For the text-containing cell, return its midpoint in (x, y) coordinate format. 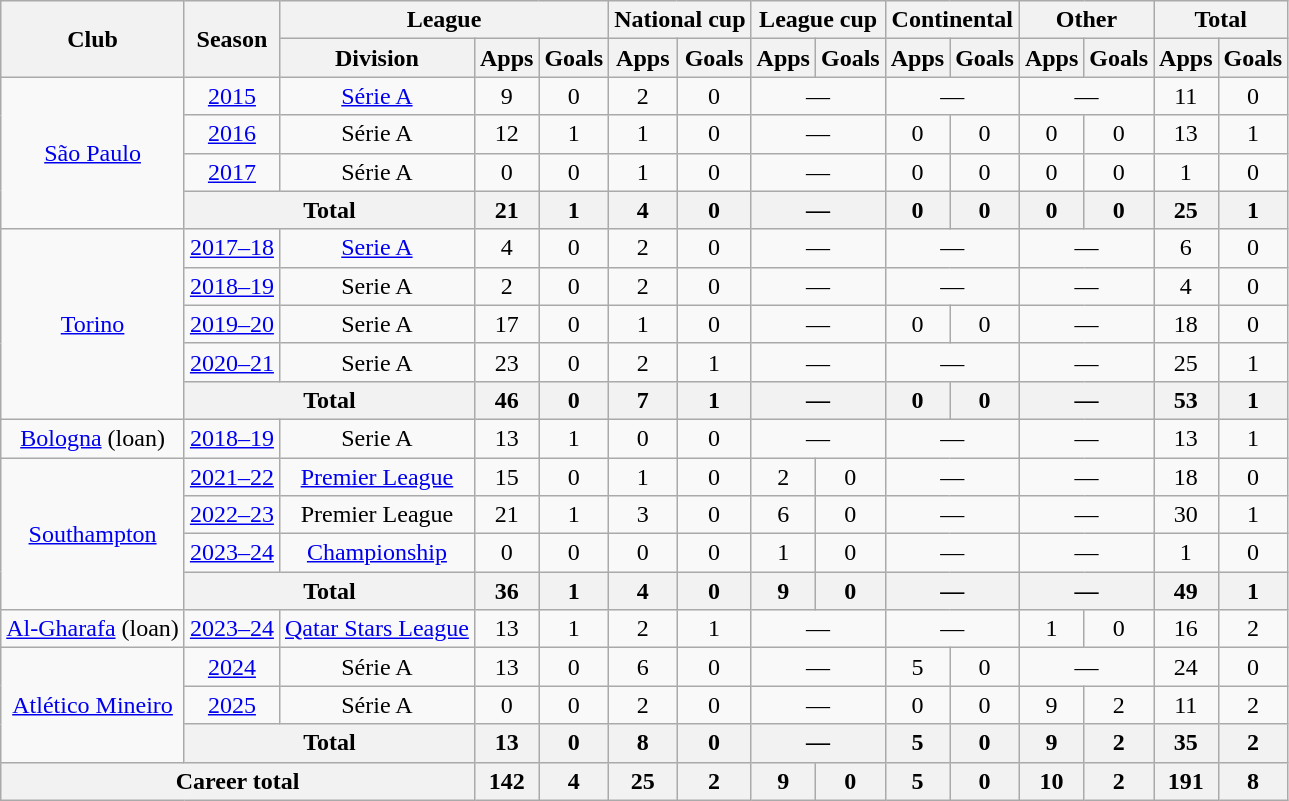
League (444, 20)
2024 (232, 667)
49 (1186, 591)
2015 (232, 96)
24 (1186, 667)
10 (1051, 781)
17 (506, 324)
2020–21 (232, 362)
Al-Gharafa (loan) (93, 629)
191 (1186, 781)
Torino (93, 324)
15 (506, 477)
Other (1086, 20)
Championship (376, 553)
30 (1186, 515)
35 (1186, 743)
2021–22 (232, 477)
2016 (232, 134)
2017–18 (232, 248)
São Paulo (93, 153)
Season (232, 39)
Club (93, 39)
National cup (680, 20)
Southampton (93, 534)
53 (1186, 400)
3 (643, 515)
2019–20 (232, 324)
Division (376, 58)
2022–23 (232, 515)
36 (506, 591)
Atlético Mineiro (93, 705)
2025 (232, 705)
Bologna (loan) (93, 438)
12 (506, 134)
46 (506, 400)
23 (506, 362)
16 (1186, 629)
Career total (238, 781)
Continental (952, 20)
League cup (818, 20)
142 (506, 781)
2017 (232, 172)
7 (643, 400)
Qatar Stars League (376, 629)
